Search for the cell housing the specified text and yield its (x, y) center coordinate. 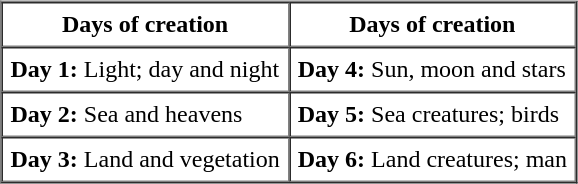
Day 1: Light; day and night (144, 70)
Day 2: Sea and heavens (144, 114)
Day 4: Sun, moon and stars (432, 70)
Day 6: Land creatures; man (432, 160)
Day 3: Land and vegetation (144, 160)
Day 5: Sea creatures; birds (432, 114)
